Search for the cell housing the specified text and yield its (x, y) center coordinate. 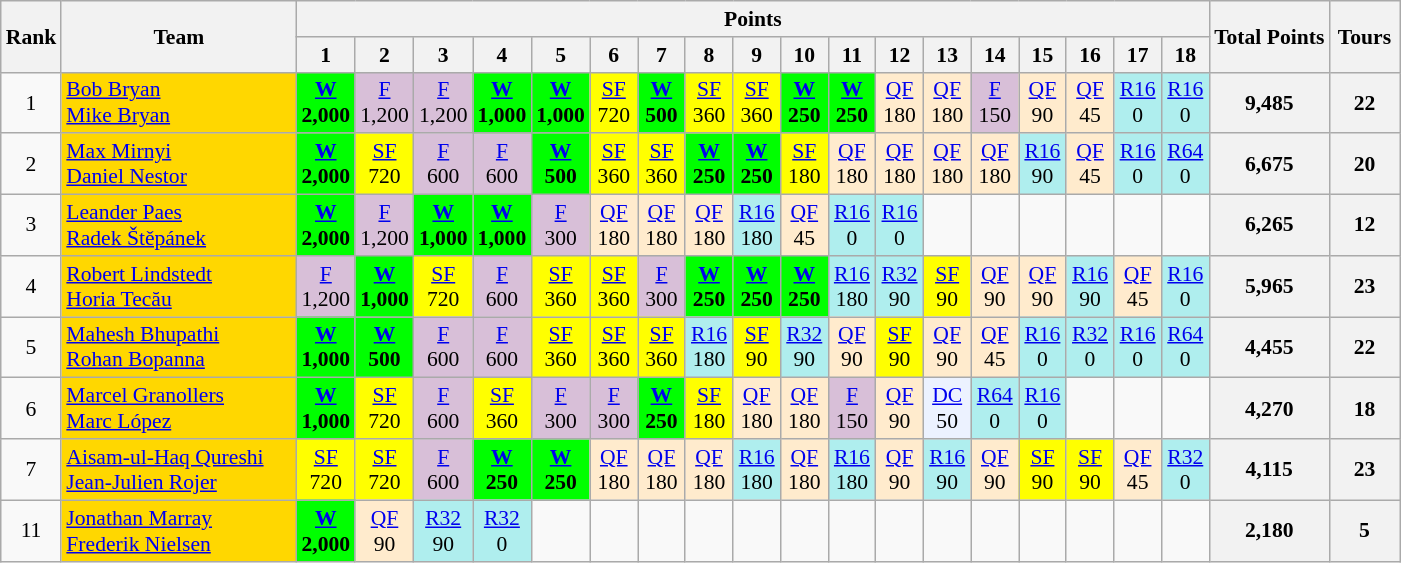
13 (947, 55)
Robert Lindstedt Horia Tecău (178, 286)
Bob Bryan Mike Bryan (178, 102)
Leander Paes Radek Štěpánek (178, 226)
Team (178, 36)
Aisam-ul-Haq Qureshi Jean-Julien Rojer (178, 470)
17 (1138, 55)
6,675 (1269, 164)
Jonathan Marray Frederik Nielsen (178, 530)
10 (804, 55)
9 (757, 55)
9,485 (1269, 102)
2,180 (1269, 530)
4,115 (1269, 470)
5,965 (1269, 286)
Points (752, 19)
DC50 (947, 408)
6,265 (1269, 226)
4,270 (1269, 408)
Marcel Granollers Marc López (178, 408)
Total Points (1269, 36)
Max Mirnyi Daniel Nestor (178, 164)
4,455 (1269, 348)
14 (995, 55)
Tours (1364, 36)
Rank (32, 36)
Mahesh BhupathiRohan Bopanna (178, 348)
16 (1090, 55)
20 (1364, 164)
15 (1043, 55)
8 (709, 55)
